Find where the given text appears and provide that cell's center as (x, y) coordinate. 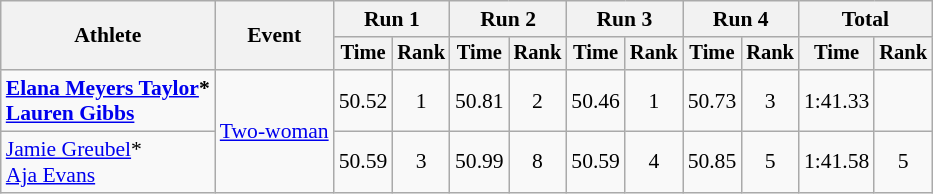
50.99 (480, 162)
Jamie Greubel*Aja Evans (108, 162)
50.52 (364, 100)
1:41.58 (836, 162)
8 (538, 162)
Two-woman (274, 131)
Total (866, 19)
Elana Meyers Taylor*Lauren Gibbs (108, 100)
50.85 (712, 162)
Run 2 (508, 19)
2 (538, 100)
Event (274, 36)
50.73 (712, 100)
50.46 (596, 100)
4 (654, 162)
Athlete (108, 36)
1:41.33 (836, 100)
Run 3 (624, 19)
Run 1 (392, 19)
50.81 (480, 100)
Run 4 (741, 19)
